Search for the cell housing the specified text and yield its (x, y) center coordinate. 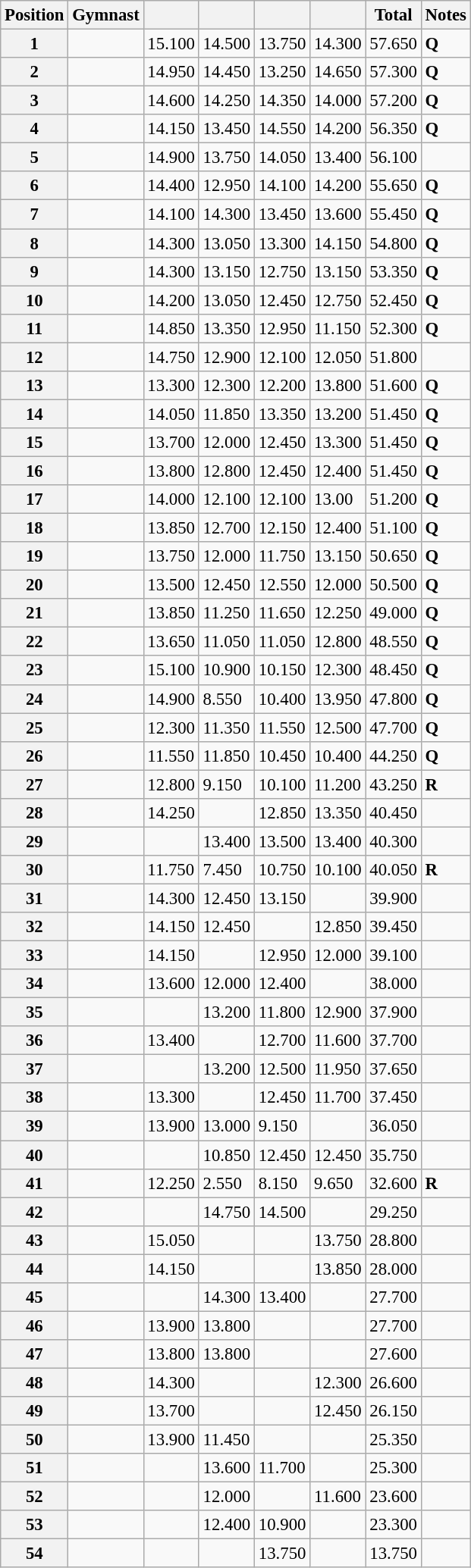
57.200 (393, 101)
Gymnast (106, 15)
11 (35, 328)
28.800 (393, 1240)
26.150 (393, 1411)
10.150 (282, 671)
Position (35, 15)
48 (35, 1382)
23.600 (393, 1497)
2.550 (226, 1183)
24 (35, 699)
39.900 (393, 898)
11.250 (226, 613)
21 (35, 613)
55.650 (393, 186)
30 (35, 870)
8.150 (282, 1183)
18 (35, 528)
40.450 (393, 813)
53.350 (393, 271)
17 (35, 499)
23.300 (393, 1525)
13 (35, 386)
37.900 (393, 1012)
48.450 (393, 671)
3 (35, 101)
7 (35, 214)
8.550 (226, 699)
26 (35, 756)
10.450 (282, 756)
5 (35, 158)
10.850 (226, 1155)
52.300 (393, 328)
54 (35, 1554)
14.950 (171, 72)
37 (35, 1069)
46 (35, 1325)
34 (35, 984)
14.600 (171, 101)
43 (35, 1240)
40 (35, 1155)
23 (35, 671)
50 (35, 1440)
39 (35, 1126)
9 (35, 271)
32 (35, 927)
14.450 (226, 72)
36 (35, 1041)
Total (393, 15)
4 (35, 129)
9.650 (338, 1183)
13.00 (338, 499)
15 (35, 443)
11.200 (338, 784)
51.800 (393, 357)
32.600 (393, 1183)
13.950 (338, 699)
37.650 (393, 1069)
29 (35, 841)
35 (35, 1012)
28 (35, 813)
25.300 (393, 1468)
52.450 (393, 300)
57.300 (393, 72)
12.200 (282, 386)
50.650 (393, 556)
10.750 (282, 870)
48.550 (393, 642)
51.200 (393, 499)
38.000 (393, 984)
39.100 (393, 956)
27.600 (393, 1354)
11.450 (226, 1440)
55.450 (393, 214)
14.400 (171, 186)
27 (35, 784)
20 (35, 585)
14.350 (282, 101)
1 (35, 44)
28.000 (393, 1269)
44 (35, 1269)
14.650 (338, 72)
39.450 (393, 927)
11.650 (282, 613)
40.050 (393, 870)
47.800 (393, 699)
41 (35, 1183)
10 (35, 300)
56.100 (393, 158)
56.350 (393, 129)
49.000 (393, 613)
8 (35, 243)
6 (35, 186)
13.250 (282, 72)
11.150 (338, 328)
13.650 (171, 642)
54.800 (393, 243)
52 (35, 1497)
50.500 (393, 585)
14 (35, 414)
11.800 (282, 1012)
19 (35, 556)
29.250 (393, 1212)
31 (35, 898)
42 (35, 1212)
51.100 (393, 528)
38 (35, 1098)
11.350 (226, 728)
37.700 (393, 1041)
2 (35, 72)
11.950 (338, 1069)
12.150 (282, 528)
45 (35, 1297)
49 (35, 1411)
Notes (446, 15)
12.550 (282, 585)
13.000 (226, 1126)
51 (35, 1468)
26.600 (393, 1382)
33 (35, 956)
37.450 (393, 1098)
35.750 (393, 1155)
25 (35, 728)
40.300 (393, 841)
14.850 (171, 328)
22 (35, 642)
47 (35, 1354)
25.350 (393, 1440)
57.650 (393, 44)
44.250 (393, 756)
47.700 (393, 728)
43.250 (393, 784)
36.050 (393, 1126)
7.450 (226, 870)
14.550 (282, 129)
53 (35, 1525)
12 (35, 357)
16 (35, 471)
12.050 (338, 357)
15.050 (171, 1240)
51.600 (393, 386)
